Output the [x, y] coordinate of the center of the cell containing the given text.  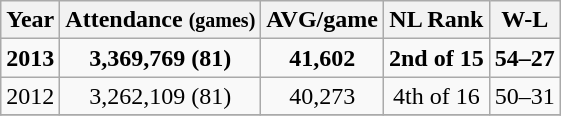
50–31 [524, 96]
NL Rank [436, 20]
40,273 [322, 96]
54–27 [524, 58]
2nd of 15 [436, 58]
2012 [30, 96]
W-L [524, 20]
AVG/game [322, 20]
4th of 16 [436, 96]
3,369,769 (81) [160, 58]
3,262,109 (81) [160, 96]
Year [30, 20]
41,602 [322, 58]
2013 [30, 58]
Attendance (games) [160, 20]
